Detect which cell encompasses the target text, then output its [X, Y] center coordinate. 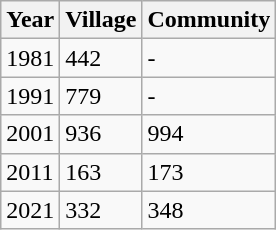
163 [101, 172]
Community [209, 20]
Year [30, 20]
2021 [30, 210]
Village [101, 20]
332 [101, 210]
2001 [30, 134]
173 [209, 172]
779 [101, 96]
936 [101, 134]
2011 [30, 172]
442 [101, 58]
1991 [30, 96]
348 [209, 210]
1981 [30, 58]
994 [209, 134]
